Extract the (x, y) coordinate from the center of the cell holding the provided text.  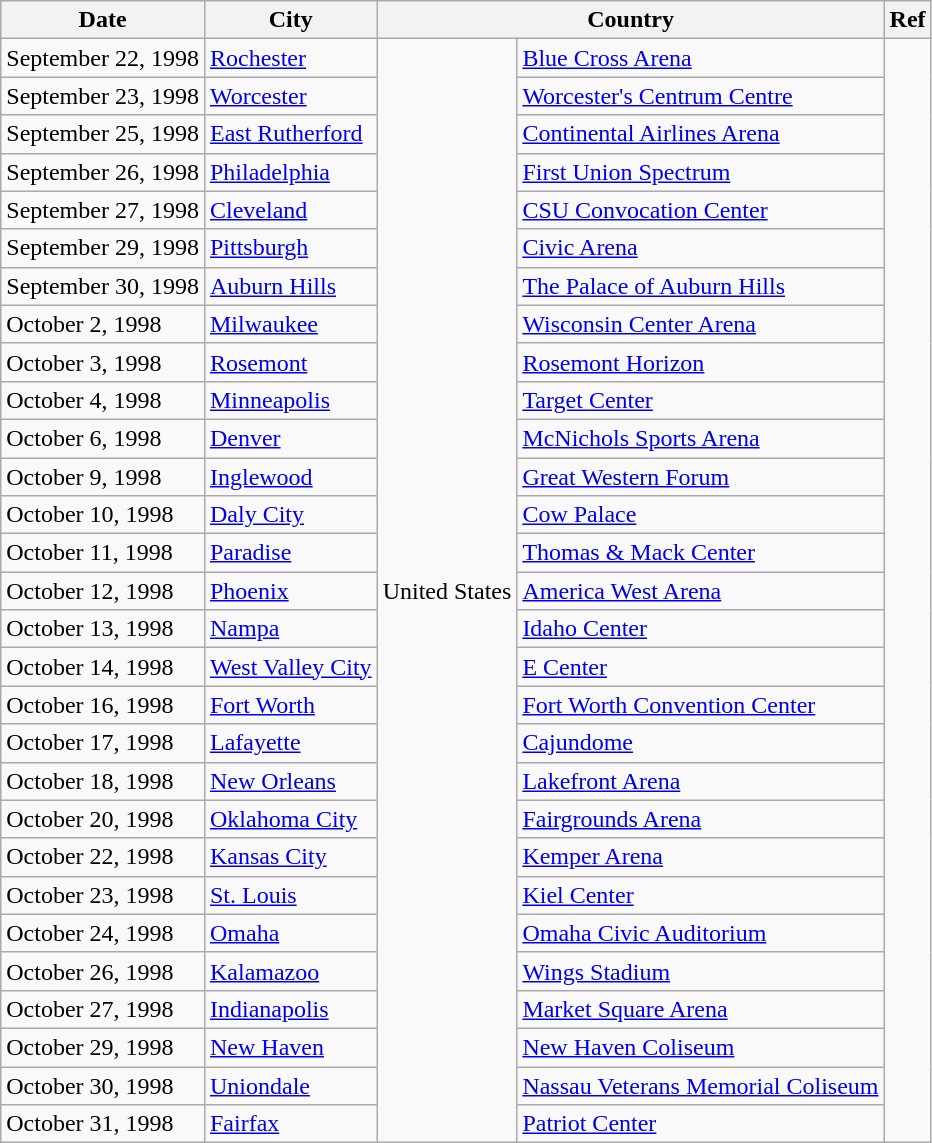
Continental Airlines Arena (700, 134)
Target Center (700, 400)
October 12, 1998 (103, 591)
October 2, 1998 (103, 324)
Minneapolis (290, 400)
United States (447, 591)
September 30, 1998 (103, 286)
New Haven (290, 1047)
October 31, 1998 (103, 1124)
Worcester (290, 96)
October 4, 1998 (103, 400)
Denver (290, 438)
September 23, 1998 (103, 96)
CSU Convocation Center (700, 210)
Country (630, 20)
Worcester's Centrum Centre (700, 96)
Idaho Center (700, 629)
Lafayette (290, 743)
October 6, 1998 (103, 438)
September 27, 1998 (103, 210)
Wisconsin Center Arena (700, 324)
October 29, 1998 (103, 1047)
Patriot Center (700, 1124)
Fort Worth (290, 705)
City (290, 20)
Phoenix (290, 591)
October 22, 1998 (103, 857)
Kansas City (290, 857)
October 3, 1998 (103, 362)
New Orleans (290, 781)
Philadelphia (290, 172)
Cow Palace (700, 515)
Milwaukee (290, 324)
September 25, 1998 (103, 134)
Kemper Arena (700, 857)
Daly City (290, 515)
Fort Worth Convention Center (700, 705)
October 13, 1998 (103, 629)
October 26, 1998 (103, 971)
September 29, 1998 (103, 248)
Wings Stadium (700, 971)
Cleveland (290, 210)
St. Louis (290, 895)
Kiel Center (700, 895)
The Palace of Auburn Hills (700, 286)
Omaha Civic Auditorium (700, 933)
West Valley City (290, 667)
Rochester (290, 58)
October 9, 1998 (103, 477)
Market Square Arena (700, 1009)
First Union Spectrum (700, 172)
September 22, 1998 (103, 58)
September 26, 1998 (103, 172)
Uniondale (290, 1085)
Lakefront Arena (700, 781)
New Haven Coliseum (700, 1047)
October 10, 1998 (103, 515)
Civic Arena (700, 248)
Paradise (290, 553)
Thomas & Mack Center (700, 553)
Kalamazoo (290, 971)
October 18, 1998 (103, 781)
Blue Cross Arena (700, 58)
Rosemont Horizon (700, 362)
Auburn Hills (290, 286)
Nassau Veterans Memorial Coliseum (700, 1085)
Indianapolis (290, 1009)
Omaha (290, 933)
October 27, 1998 (103, 1009)
Fairfax (290, 1124)
Great Western Forum (700, 477)
Oklahoma City (290, 819)
October 16, 1998 (103, 705)
October 24, 1998 (103, 933)
October 30, 1998 (103, 1085)
East Rutherford (290, 134)
McNichols Sports Arena (700, 438)
October 11, 1998 (103, 553)
October 14, 1998 (103, 667)
Cajundome (700, 743)
October 17, 1998 (103, 743)
Rosemont (290, 362)
Ref (908, 20)
Nampa (290, 629)
Date (103, 20)
October 23, 1998 (103, 895)
Inglewood (290, 477)
Fairgrounds Arena (700, 819)
October 20, 1998 (103, 819)
Pittsburgh (290, 248)
America West Arena (700, 591)
E Center (700, 667)
